Find where the given text appears and provide that cell's center as [X, Y] coordinate. 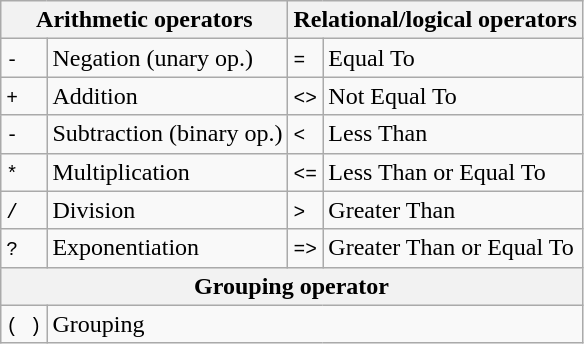
+ [24, 96]
? [24, 248]
Division [168, 210]
Grouping [314, 324]
= [306, 58]
<= [306, 172]
Negation (unary op.) [168, 58]
Less Than or Equal To [452, 172]
<> [306, 96]
Relational/logical operators [435, 20]
Arithmetic operators [144, 20]
Less Than [452, 134]
Multiplication [168, 172]
> [306, 210]
Grouping operator [292, 286]
* [24, 172]
Addition [168, 96]
( ) [24, 324]
Greater Than [452, 210]
=> [306, 248]
< [306, 134]
/ [24, 210]
Greater Than or Equal To [452, 248]
Not Equal To [452, 96]
Equal To [452, 58]
Subtraction (binary op.) [168, 134]
Exponentiation [168, 248]
